From the cell containing the given text, extract its center point as (X, Y) coordinate. 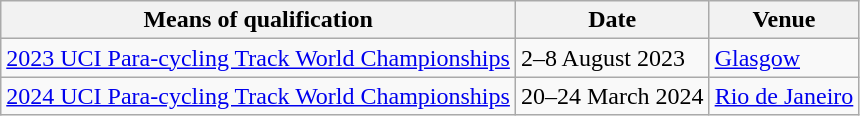
Glasgow (784, 58)
2–8 August 2023 (612, 58)
20–24 March 2024 (612, 96)
2023 UCI Para-cycling Track World Championships (258, 58)
2024 UCI Para-cycling Track World Championships (258, 96)
Rio de Janeiro (784, 96)
Date (612, 20)
Venue (784, 20)
Means of qualification (258, 20)
